Pinpoint the cell where the given text exists, returning its (X, Y) midpoint coordinate. 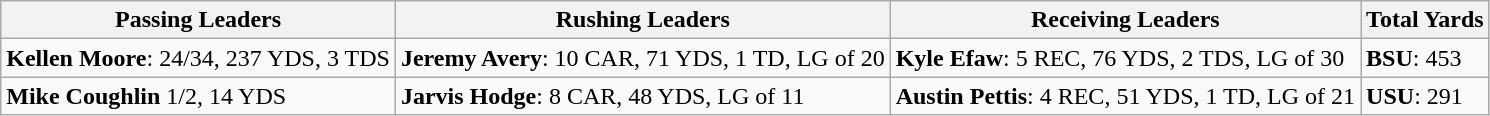
Rushing Leaders (642, 20)
Receiving Leaders (1125, 20)
Kyle Efaw: 5 REC, 76 YDS, 2 TDS, LG of 30 (1125, 58)
USU: 291 (1426, 96)
Total Yards (1426, 20)
Kellen Moore: 24/34, 237 YDS, 3 TDS (198, 58)
BSU: 453 (1426, 58)
Jeremy Avery: 10 CAR, 71 YDS, 1 TD, LG of 20 (642, 58)
Mike Coughlin 1/2, 14 YDS (198, 96)
Passing Leaders (198, 20)
Jarvis Hodge: 8 CAR, 48 YDS, LG of 11 (642, 96)
Austin Pettis: 4 REC, 51 YDS, 1 TD, LG of 21 (1125, 96)
